Output the (x, y) coordinate of the center of the cell containing the given text.  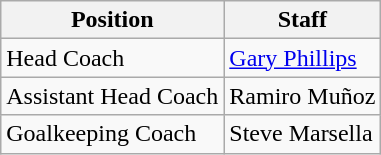
Goalkeeping Coach (112, 134)
Head Coach (112, 58)
Assistant Head Coach (112, 96)
Ramiro Muñoz (302, 96)
Staff (302, 20)
Steve Marsella (302, 134)
Position (112, 20)
Gary Phillips (302, 58)
